Search for the cell housing the specified text and yield its [x, y] center coordinate. 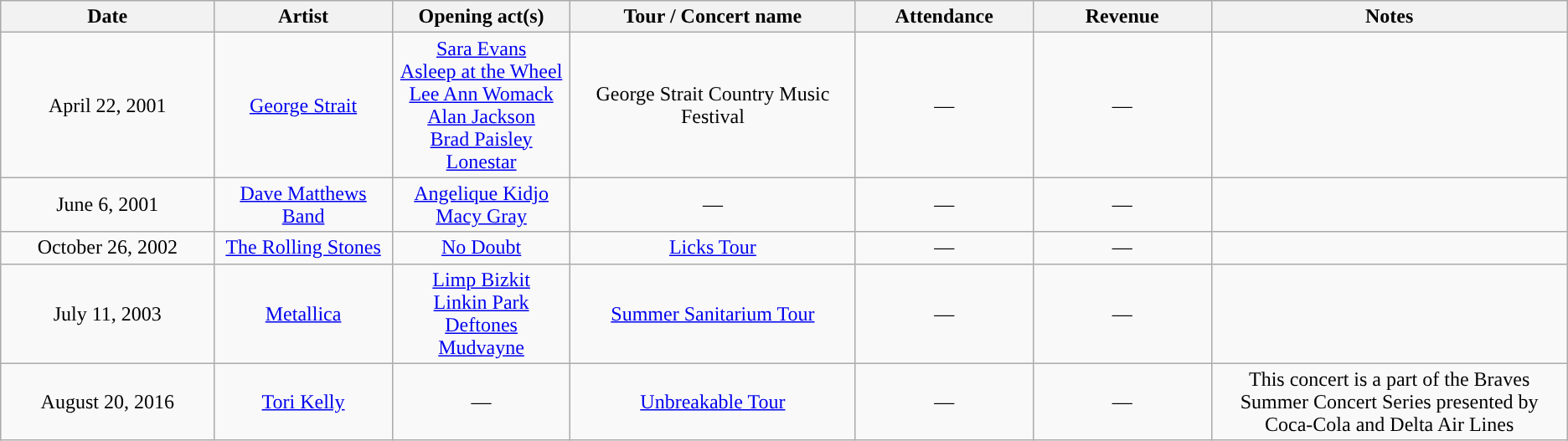
Licks Tour [713, 248]
George Strait [303, 105]
August 20, 2016 [107, 402]
No Doubt [481, 248]
Revenue [1122, 17]
Unbreakable Tour [713, 402]
Limp BizkitLinkin ParkDeftonesMudvayne [481, 313]
October 26, 2002 [107, 248]
Attendance [945, 17]
Opening act(s) [481, 17]
Sara EvansAsleep at the WheelLee Ann WomackAlan JacksonBrad PaisleyLonestar [481, 105]
Metallica [303, 313]
Summer Sanitarium Tour [713, 313]
George Strait Country Music Festival [713, 105]
The Rolling Stones [303, 248]
Dave Matthews Band [303, 204]
Tour / Concert name [713, 17]
Date [107, 17]
April 22, 2001 [107, 105]
June 6, 2001 [107, 204]
Artist [303, 17]
July 11, 2003 [107, 313]
Notes [1389, 17]
Tori Kelly [303, 402]
Angelique KidjoMacy Gray [481, 204]
This concert is a part of the Braves Summer Concert Series presented by Coca-Cola and Delta Air Lines [1389, 402]
